Identify which cell holds the provided text, then report its (x, y) central coordinate. 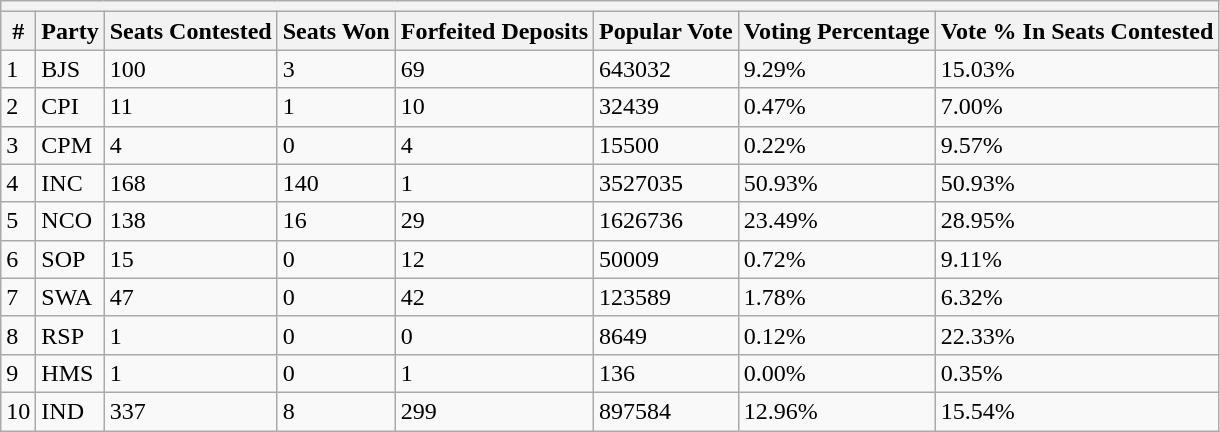
9 (18, 373)
9.57% (1077, 145)
1.78% (836, 297)
168 (190, 183)
6 (18, 259)
136 (666, 373)
SOP (70, 259)
15500 (666, 145)
Seats Won (336, 31)
0.12% (836, 335)
5 (18, 221)
69 (494, 69)
9.11% (1077, 259)
897584 (666, 411)
28.95% (1077, 221)
9.29% (836, 69)
15 (190, 259)
Popular Vote (666, 31)
29 (494, 221)
643032 (666, 69)
CPI (70, 107)
RSP (70, 335)
123589 (666, 297)
138 (190, 221)
IND (70, 411)
Seats Contested (190, 31)
2 (18, 107)
32439 (666, 107)
140 (336, 183)
INC (70, 183)
15.03% (1077, 69)
Vote % In Seats Contested (1077, 31)
50009 (666, 259)
6.32% (1077, 297)
42 (494, 297)
16 (336, 221)
SWA (70, 297)
299 (494, 411)
7 (18, 297)
Forfeited Deposits (494, 31)
NCO (70, 221)
0.47% (836, 107)
0.35% (1077, 373)
22.33% (1077, 335)
0.00% (836, 373)
47 (190, 297)
HMS (70, 373)
12 (494, 259)
11 (190, 107)
CPM (70, 145)
8649 (666, 335)
337 (190, 411)
100 (190, 69)
12.96% (836, 411)
1626736 (666, 221)
0.72% (836, 259)
7.00% (1077, 107)
23.49% (836, 221)
Party (70, 31)
15.54% (1077, 411)
Voting Percentage (836, 31)
3527035 (666, 183)
# (18, 31)
BJS (70, 69)
0.22% (836, 145)
